Output the (x, y) coordinate of the center of the cell containing the given text.  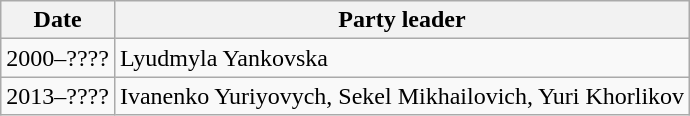
Lyudmyla Yankovska (402, 58)
Date (58, 20)
2000–???? (58, 58)
Ivanenko Yuriyovych, Sekel Mikhailovich, Yuri Khorlikov (402, 96)
2013–???? (58, 96)
Party leader (402, 20)
